Scan for the cell matching the given text and deliver its (X, Y) coordinate at center. 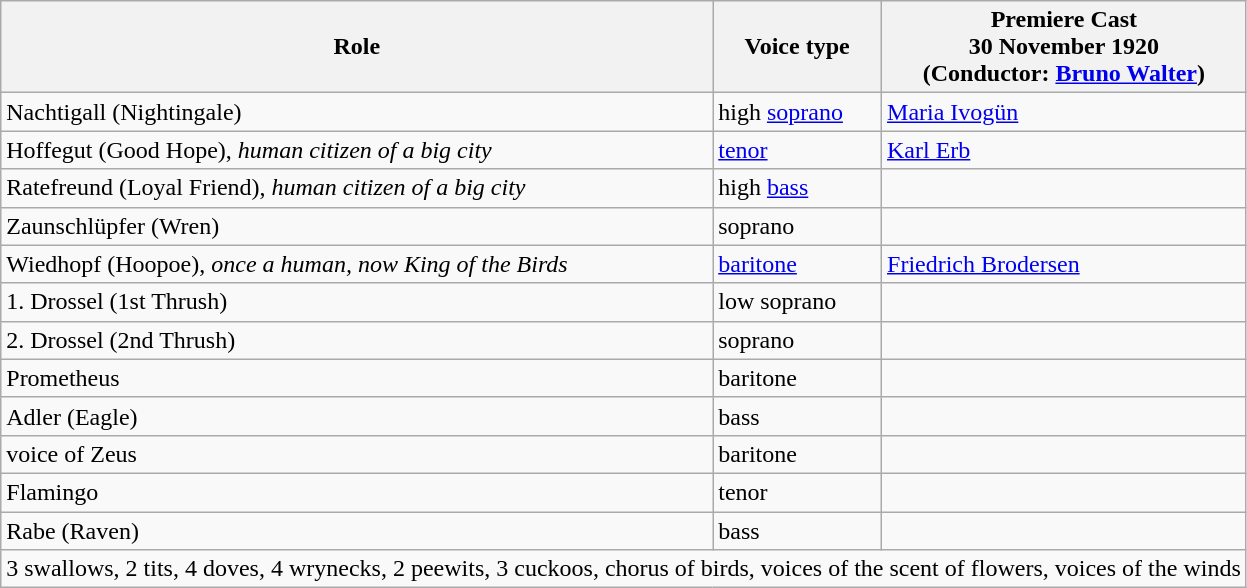
Friedrich Brodersen (1064, 264)
3 swallows, 2 tits, 4 doves, 4 wrynecks, 2 peewits, 3 cuckoos, chorus of birds, voices of the scent of flowers, voices of the winds (624, 569)
Voice type (798, 47)
Adler (Eagle) (357, 416)
Premiere Cast30 November 1920(Conductor: Bruno Walter) (1064, 47)
Maria Ivogün (1064, 112)
Hoffegut (Good Hope), human citizen of a big city (357, 150)
low soprano (798, 302)
Zaunschlüpfer (Wren) (357, 226)
Role (357, 47)
Wiedhopf (Hoopoe), once a human, now King of the Birds (357, 264)
Nachtigall (Nightingale) (357, 112)
Prometheus (357, 378)
Flamingo (357, 492)
voice of Zeus (357, 454)
2. Drossel (2nd Thrush) (357, 340)
high soprano (798, 112)
Rabe (Raven) (357, 531)
1. Drossel (1st Thrush) (357, 302)
Ratefreund (Loyal Friend), human citizen of a big city (357, 188)
Karl Erb (1064, 150)
high bass (798, 188)
